Identify which cell holds the provided text, then report its [x, y] central coordinate. 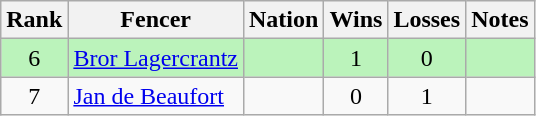
6 [34, 58]
Bror Lagercrantz [156, 58]
Rank [34, 20]
Notes [500, 20]
Wins [356, 20]
Fencer [156, 20]
Nation [283, 20]
7 [34, 96]
Jan de Beaufort [156, 96]
Losses [427, 20]
